Locate the cell with the specified text and output its [X, Y] center coordinate. 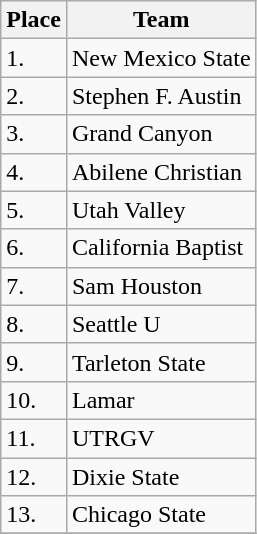
Lamar [161, 400]
7. [34, 286]
California Baptist [161, 248]
Team [161, 20]
4. [34, 172]
Tarleton State [161, 362]
Dixie State [161, 477]
10. [34, 400]
12. [34, 477]
Grand Canyon [161, 134]
Abilene Christian [161, 172]
New Mexico State [161, 58]
8. [34, 324]
Utah Valley [161, 210]
Seattle U [161, 324]
UTRGV [161, 438]
Place [34, 20]
9. [34, 362]
1. [34, 58]
Sam Houston [161, 286]
Stephen F. Austin [161, 96]
2. [34, 96]
13. [34, 515]
3. [34, 134]
11. [34, 438]
5. [34, 210]
6. [34, 248]
Chicago State [161, 515]
